Pinpoint the cell where the given text exists, returning its (X, Y) midpoint coordinate. 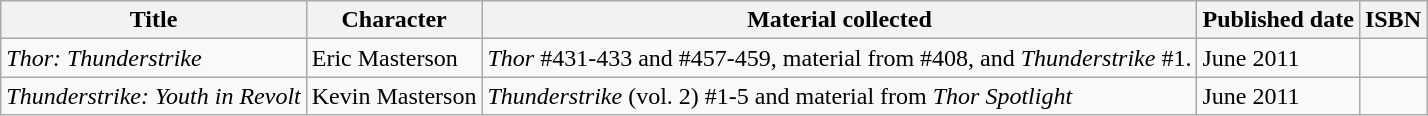
ISBN (1392, 20)
Kevin Masterson (394, 96)
Character (394, 20)
Thor #431-433 and #457-459, material from #408, and Thunderstrike #1. (840, 58)
Published date (1278, 20)
Thunderstrike (vol. 2) #1-5 and material from Thor Spotlight (840, 96)
Thunderstrike: Youth in Revolt (154, 96)
Thor: Thunderstrike (154, 58)
Material collected (840, 20)
Eric Masterson (394, 58)
Title (154, 20)
